Extract the (x, y) coordinate from the center of the cell holding the provided text.  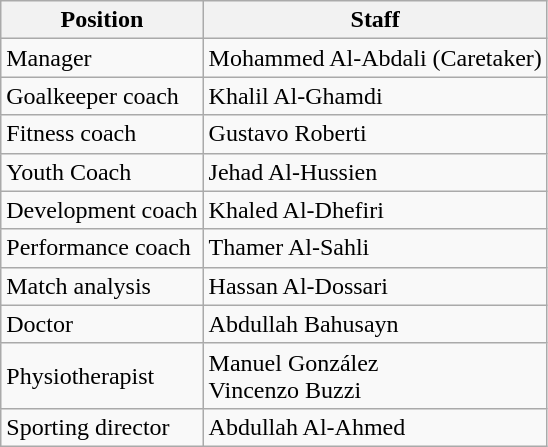
Hassan Al-Dossari (375, 286)
Development coach (102, 210)
Khalil Al-Ghamdi (375, 96)
Manager (102, 58)
Manuel González Vincenzo Buzzi (375, 376)
Youth Coach (102, 172)
Abdullah Al-Ahmed (375, 427)
Thamer Al-Sahli (375, 248)
Position (102, 20)
Physiotherapist (102, 376)
Fitness coach (102, 134)
Jehad Al-Hussien (375, 172)
Staff (375, 20)
Performance coach (102, 248)
Goalkeeper coach (102, 96)
Gustavo Roberti (375, 134)
Match analysis (102, 286)
Doctor (102, 324)
Sporting director (102, 427)
Abdullah Bahusayn (375, 324)
Khaled Al-Dhefiri (375, 210)
Mohammed Al-Abdali (Caretaker) (375, 58)
